Identify which cell holds the provided text, then report its (x, y) central coordinate. 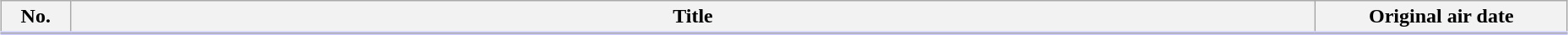
Title (693, 17)
Original air date (1441, 17)
No. (35, 17)
